Provide the (x, y) coordinate of the cell's center where the given text is located.  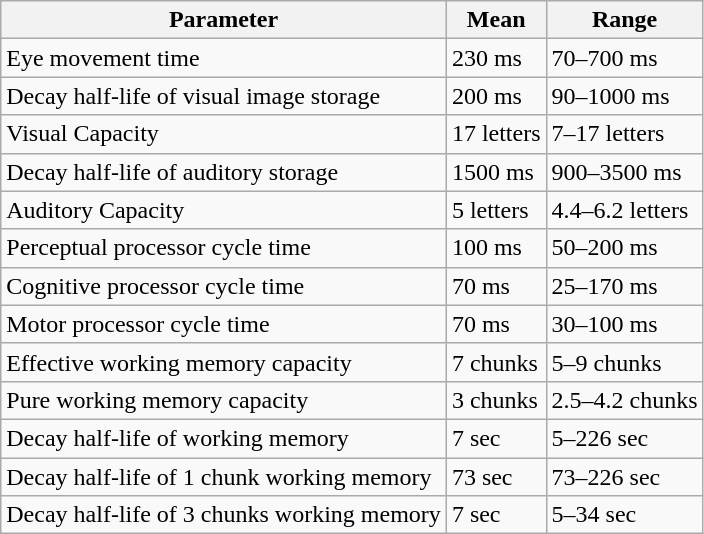
Parameter (224, 20)
5–34 sec (624, 515)
50–200 ms (624, 248)
Decay half-life of auditory storage (224, 172)
230 ms (496, 58)
2.5–4.2 chunks (624, 400)
7 chunks (496, 362)
900–3500 ms (624, 172)
Decay half-life of 1 chunk working memory (224, 477)
7–17 letters (624, 134)
Cognitive processor cycle time (224, 286)
Auditory Capacity (224, 210)
Visual Capacity (224, 134)
5 letters (496, 210)
5–226 sec (624, 438)
70–700 ms (624, 58)
Mean (496, 20)
Pure working memory capacity (224, 400)
Decay half-life of visual image storage (224, 96)
73 sec (496, 477)
Motor processor cycle time (224, 324)
25–170 ms (624, 286)
73–226 sec (624, 477)
3 chunks (496, 400)
100 ms (496, 248)
5–9 chunks (624, 362)
Range (624, 20)
Decay half-life of 3 chunks working memory (224, 515)
Eye movement time (224, 58)
4.4–6.2 letters (624, 210)
Perceptual processor cycle time (224, 248)
30–100 ms (624, 324)
90–1000 ms (624, 96)
Decay half-life of working memory (224, 438)
Effective working memory capacity (224, 362)
17 letters (496, 134)
1500 ms (496, 172)
200 ms (496, 96)
